Determine the (x, y) coordinate at the center of the cell enclosing the given text.  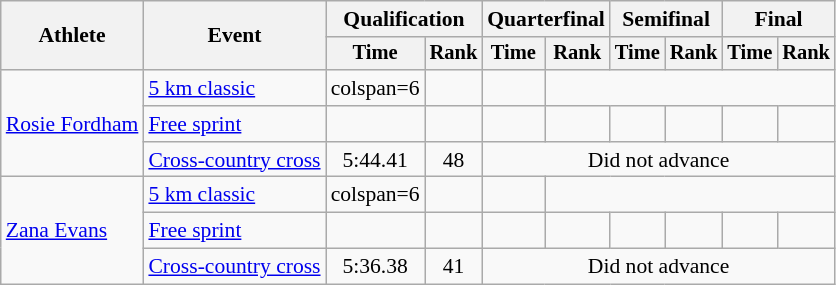
48 (454, 160)
Athlete (72, 36)
Qualification (404, 19)
Zana Evans (72, 230)
Semifinal (666, 19)
Rosie Fordham (72, 124)
5:44.41 (376, 160)
41 (454, 267)
5:36.38 (376, 267)
Final (778, 19)
Event (234, 36)
Quarterfinal (546, 19)
